Capture the cell that displays the provided text and extract its [x, y] central coordinate. 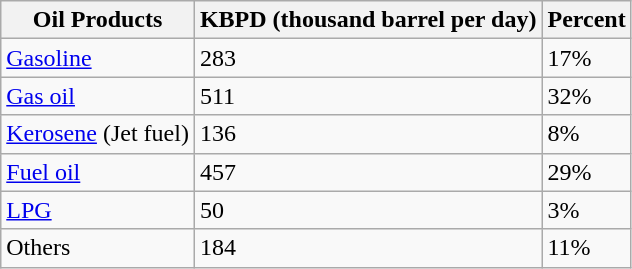
511 [368, 96]
Gas oil [98, 96]
3% [586, 210]
Oil Products [98, 20]
Gasoline [98, 58]
Percent [586, 20]
Kerosene (Jet fuel) [98, 134]
50 [368, 210]
Fuel oil [98, 172]
29% [586, 172]
184 [368, 248]
136 [368, 134]
LPG [98, 210]
457 [368, 172]
KBPD (thousand barrel per day) [368, 20]
32% [586, 96]
8% [586, 134]
Others [98, 248]
11% [586, 248]
283 [368, 58]
17% [586, 58]
